From the cell containing the given text, extract its center point as (X, Y) coordinate. 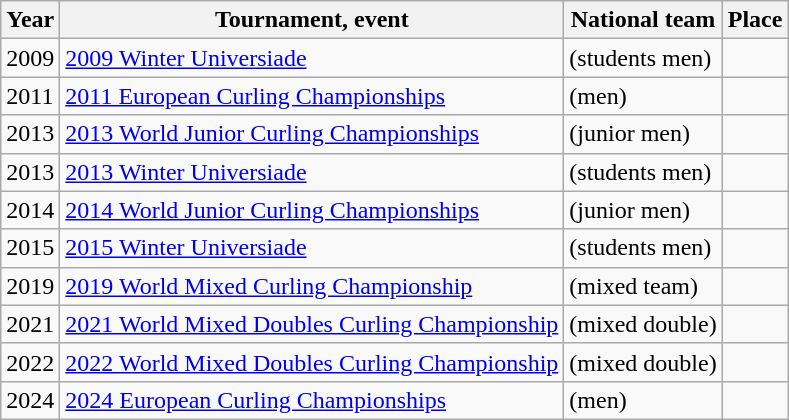
2011 European Curling Championships (312, 96)
2024 (30, 400)
2014 World Junior Curling Championships (312, 210)
2011 (30, 96)
2022 World Mixed Doubles Curling Championship (312, 362)
Year (30, 20)
2013 Winter Universiade (312, 172)
2022 (30, 362)
(mixed team) (643, 286)
2019 (30, 286)
2015 Winter Universiade (312, 248)
2009 (30, 58)
2024 European Curling Championships (312, 400)
Tournament, event (312, 20)
National team (643, 20)
2015 (30, 248)
Place (755, 20)
2009 Winter Universiade (312, 58)
2019 World Mixed Curling Championship (312, 286)
2021 (30, 324)
2021 World Mixed Doubles Curling Championship (312, 324)
2014 (30, 210)
2013 World Junior Curling Championships (312, 134)
